Search for the cell housing the specified text and yield its (X, Y) center coordinate. 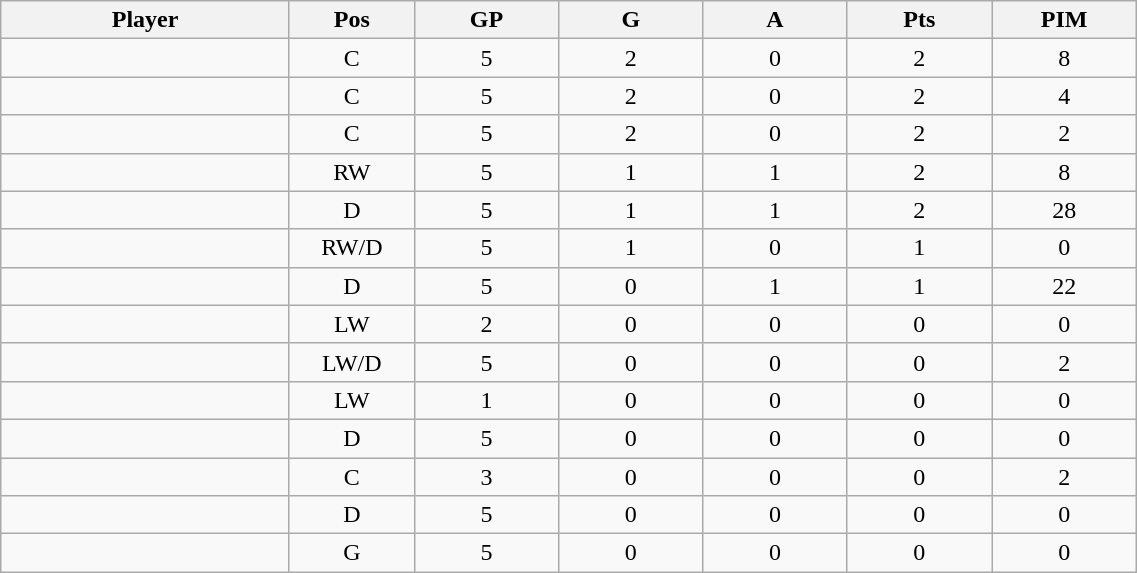
PIM (1064, 20)
28 (1064, 210)
RW (352, 172)
A (775, 20)
3 (486, 477)
4 (1064, 96)
Pts (919, 20)
Pos (352, 20)
LW/D (352, 362)
RW/D (352, 248)
GP (486, 20)
22 (1064, 286)
Player (146, 20)
